Pinpoint the cell where the given text exists, returning its (X, Y) midpoint coordinate. 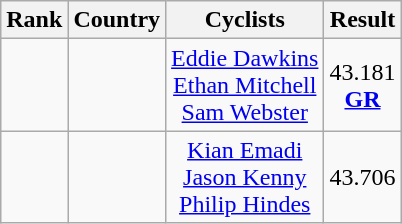
43.181GR (362, 85)
Result (362, 20)
Kian EmadiJason KennyPhilip Hindes (245, 177)
Eddie DawkinsEthan MitchellSam Webster (245, 85)
Rank (34, 20)
Cyclists (245, 20)
Country (117, 20)
43.706 (362, 177)
